Search for the cell housing the specified text and yield its [X, Y] center coordinate. 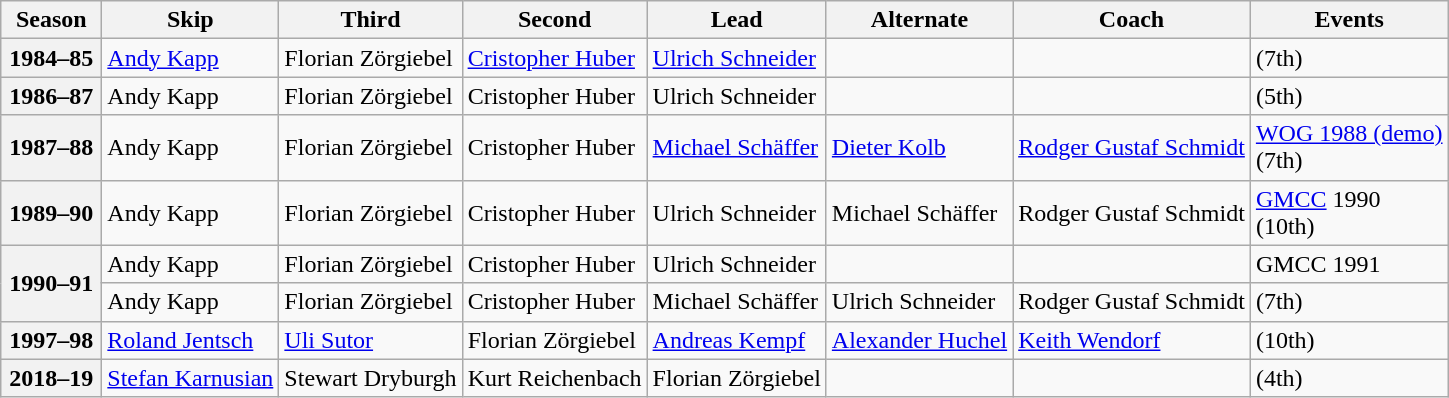
1989–90 [52, 212]
Andreas Kempf [736, 340]
Third [370, 20]
Season [52, 20]
Dieter Kolb [919, 148]
1984–85 [52, 58]
2018–19 [52, 378]
1990–91 [52, 283]
(5th) [1349, 96]
1997–98 [52, 340]
Roland Jentsch [190, 340]
Second [554, 20]
1986–87 [52, 96]
(4th) [1349, 378]
1987–88 [52, 148]
Skip [190, 20]
Kurt Reichenbach [554, 378]
Stewart Dryburgh [370, 378]
(10th) [1349, 340]
GMCC 1991 [1349, 264]
Events [1349, 20]
GMCC 1990 (10th) [1349, 212]
Alternate [919, 20]
Alexander Huchel [919, 340]
WOG 1988 (demo)(7th) [1349, 148]
Keith Wendorf [1132, 340]
Stefan Karnusian [190, 378]
Lead [736, 20]
Coach [1132, 20]
Uli Sutor [370, 340]
